Search for the cell housing the specified text and yield its [X, Y] center coordinate. 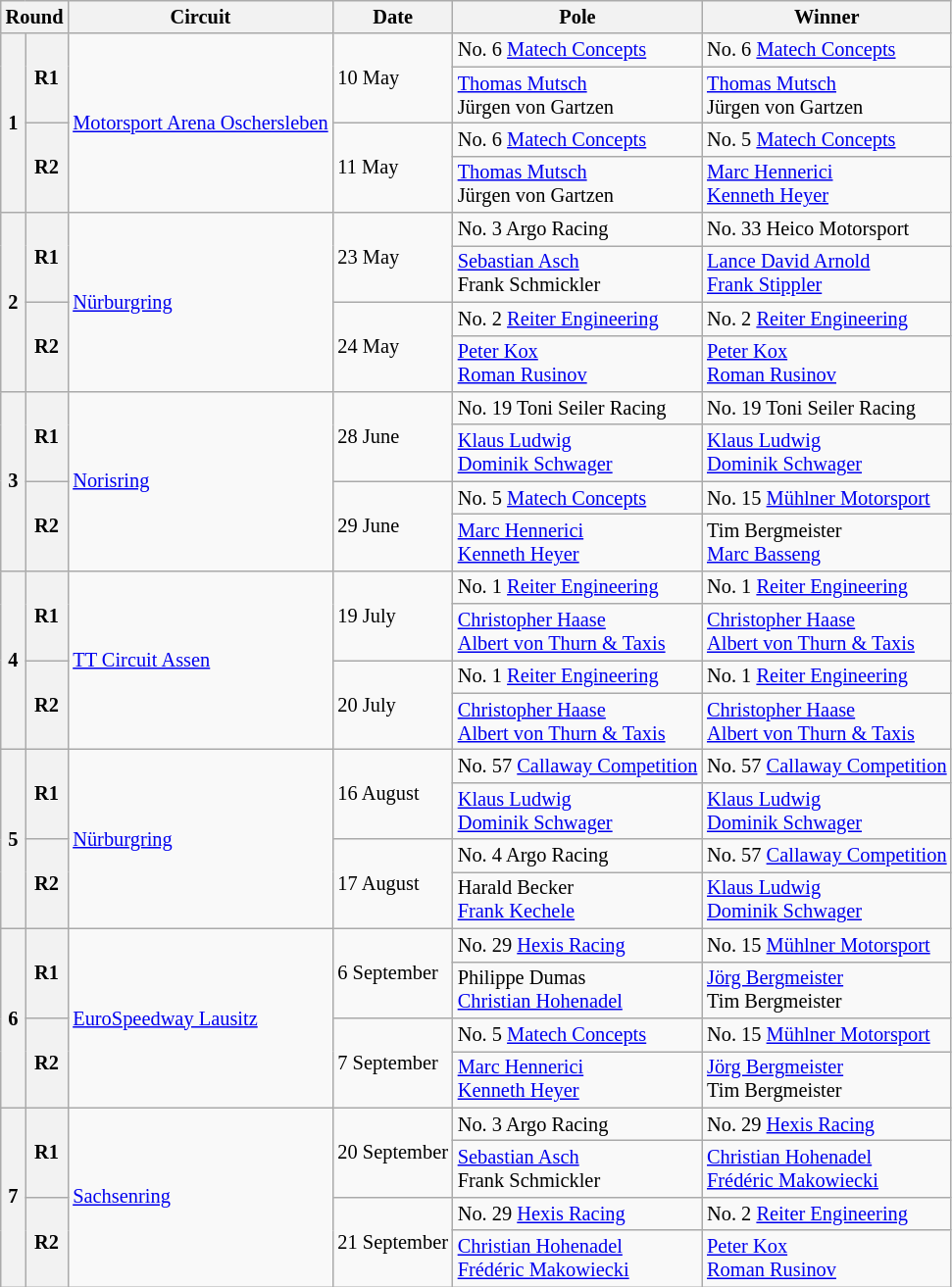
Lance David Arnold Frank Stippler [827, 273]
4 [14, 661]
Harald Becker Frank Kechele [577, 900]
3 [14, 480]
Winner [827, 17]
7 September [392, 1063]
20 July [392, 704]
Round [35, 17]
6 September [392, 972]
1 [14, 124]
17 August [392, 884]
19 July [392, 616]
Philippe Dumas Christian Hohenadel [577, 990]
Norisring [200, 480]
2 [14, 302]
Pole [577, 17]
10 May [392, 78]
7 [14, 1198]
No. 33 Heico Motorsport [827, 229]
EuroSpeedway Lausitz [200, 1017]
6 [14, 1017]
24 May [392, 347]
16 August [392, 794]
Sachsenring [200, 1198]
TT Circuit Assen [200, 661]
21 September [392, 1241]
11 May [392, 167]
29 June [392, 525]
5 [14, 839]
20 September [392, 1153]
Date [392, 17]
Motorsport Arena Oschersleben [200, 124]
28 June [392, 435]
23 May [392, 257]
Tim Bergmeister Marc Basseng [827, 542]
No. 4 Argo Racing [577, 856]
Circuit [200, 17]
